From the cell containing the given text, extract its center point as [X, Y] coordinate. 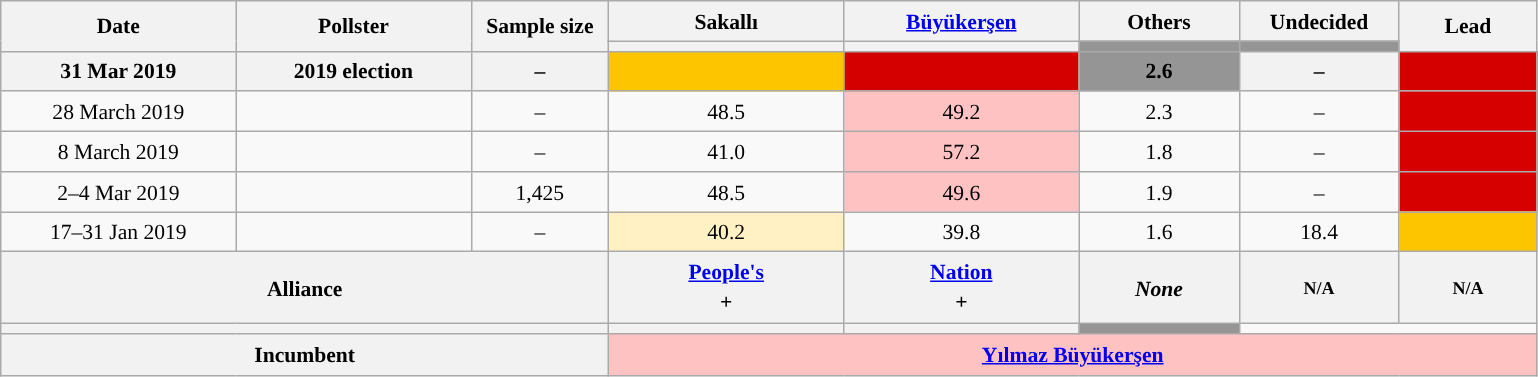
31 Mar 2019 [118, 71]
1.8 [1159, 152]
40.2 [726, 232]
41.0 [726, 152]
2.3 [1159, 112]
1,425 [540, 192]
39.8 [962, 232]
People's + [726, 288]
Yılmaz Büyükerşen [1073, 355]
Pollster [354, 26]
2–4 Mar 2019 [118, 192]
Lead [1468, 26]
None [1159, 288]
Sample size [540, 26]
Incumbent [305, 355]
Date [118, 26]
49.6 [962, 192]
57.2 [962, 152]
Others [1159, 21]
8 March 2019 [118, 152]
Sakallı [726, 21]
1.9 [1159, 192]
2019 election [354, 71]
28 March 2019 [118, 112]
17–31 Jan 2019 [118, 232]
Alliance [305, 288]
Undecided [1319, 21]
49.2 [962, 112]
2.6 [1159, 71]
18.4 [1319, 232]
Büyükerşen [962, 21]
Nation + [962, 288]
1.6 [1159, 232]
